Determine the [x, y] coordinate at the center of the cell enclosing the given text.  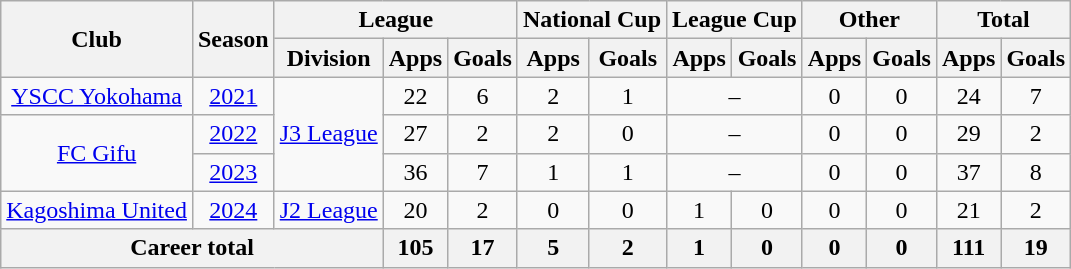
Division [328, 58]
8 [1036, 172]
YSCC Yokohama [97, 96]
37 [968, 172]
111 [968, 248]
27 [415, 134]
21 [968, 210]
2022 [233, 134]
League Cup [735, 20]
2024 [233, 210]
FC Gifu [97, 153]
36 [415, 172]
22 [415, 96]
29 [968, 134]
J3 League [328, 134]
Season [233, 39]
2021 [233, 96]
2023 [233, 172]
Club [97, 39]
19 [1036, 248]
Kagoshima United [97, 210]
Total [1003, 20]
20 [415, 210]
105 [415, 248]
Other [869, 20]
17 [483, 248]
24 [968, 96]
League [396, 20]
6 [483, 96]
J2 League [328, 210]
Career total [192, 248]
5 [553, 248]
National Cup [592, 20]
